Provide the [X, Y] coordinate of the cell's center where the given text is located.  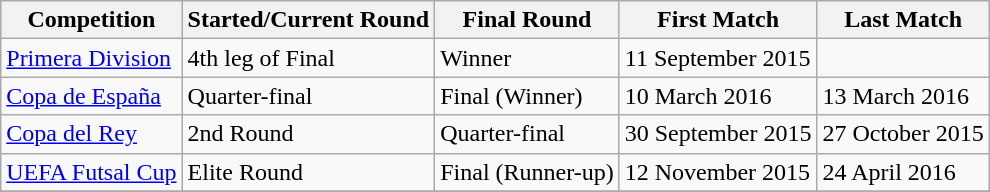
24 April 2016 [903, 172]
13 March 2016 [903, 96]
Competition [92, 20]
Last Match [903, 20]
Copa de España [92, 96]
12 November 2015 [718, 172]
UEFA Futsal Cup [92, 172]
Final Round [528, 20]
Copa del Rey [92, 134]
Final (Winner) [528, 96]
First Match [718, 20]
10 March 2016 [718, 96]
Final (Runner-up) [528, 172]
Started/Current Round [308, 20]
27 October 2015 [903, 134]
4th leg of Final [308, 58]
11 September 2015 [718, 58]
Primera Division [92, 58]
2nd Round [308, 134]
30 September 2015 [718, 134]
Elite Round [308, 172]
Winner [528, 58]
